Output the (X, Y) coordinate of the center of the cell containing the given text.  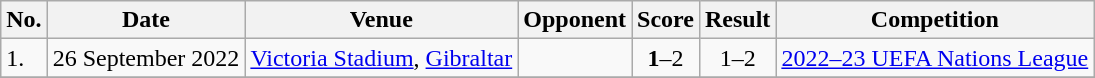
Date (146, 20)
Score (666, 20)
Venue (382, 20)
1. (24, 58)
Opponent (575, 20)
Victoria Stadium, Gibraltar (382, 58)
No. (24, 20)
2022–23 UEFA Nations League (935, 58)
26 September 2022 (146, 58)
Competition (935, 20)
Result (737, 20)
